Extract the (x, y) coordinate from the center of the cell holding the provided text.  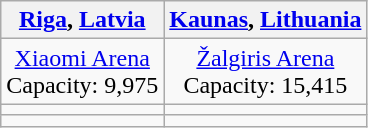
Žalgiris ArenaCapacity: 15,415 (266, 72)
Riga, Latvia (82, 20)
Xiaomi ArenaCapacity: 9,975 (82, 72)
Kaunas, Lithuania (266, 20)
